Output the (x, y) coordinate of the center of the cell containing the given text.  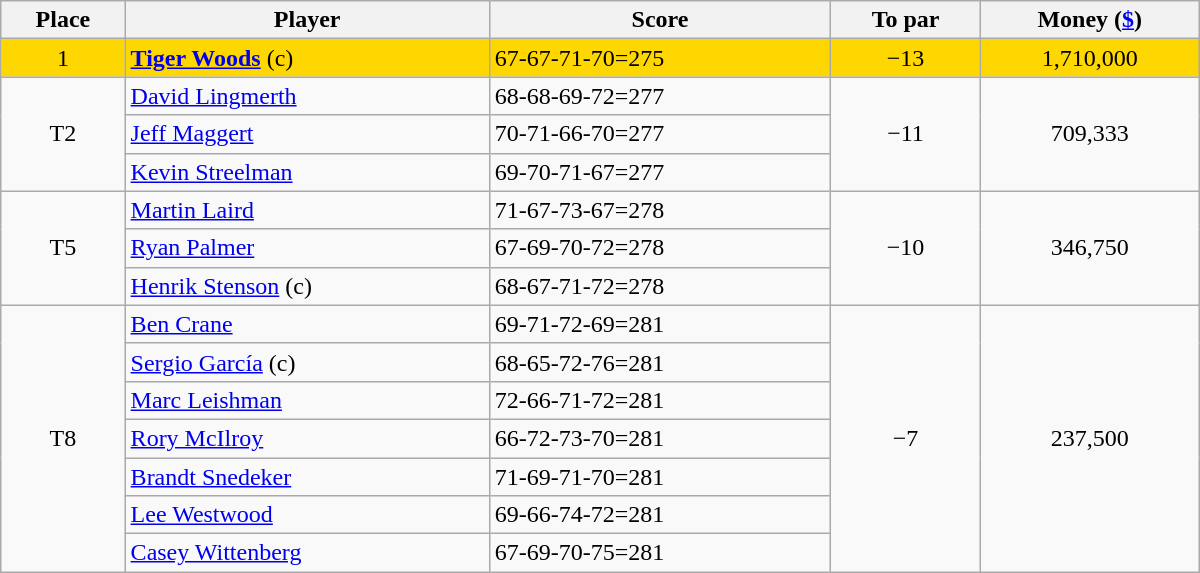
68-68-69-72=277 (660, 96)
68-65-72-76=281 (660, 362)
T5 (63, 248)
Money ($) (1090, 20)
David Lingmerth (307, 96)
70-71-66-70=277 (660, 134)
T8 (63, 438)
346,750 (1090, 248)
71-69-71-70=281 (660, 477)
Jeff Maggert (307, 134)
67-69-70-72=278 (660, 248)
Lee Westwood (307, 515)
−13 (906, 58)
69-70-71-67=277 (660, 172)
Player (307, 20)
68-67-71-72=278 (660, 286)
Henrik Stenson (c) (307, 286)
Brandt Snedeker (307, 477)
72-66-71-72=281 (660, 400)
Kevin Streelman (307, 172)
To par (906, 20)
67-67-71-70=275 (660, 58)
−11 (906, 134)
709,333 (1090, 134)
Casey Wittenberg (307, 553)
Rory McIlroy (307, 438)
1,710,000 (1090, 58)
67-69-70-75=281 (660, 553)
Sergio García (c) (307, 362)
71-67-73-67=278 (660, 210)
Ryan Palmer (307, 248)
66-72-73-70=281 (660, 438)
Place (63, 20)
69-71-72-69=281 (660, 324)
Marc Leishman (307, 400)
237,500 (1090, 438)
Ben Crane (307, 324)
Martin Laird (307, 210)
−10 (906, 248)
T2 (63, 134)
−7 (906, 438)
1 (63, 58)
Tiger Woods (c) (307, 58)
69-66-74-72=281 (660, 515)
Score (660, 20)
